Scan for the cell matching the given text and deliver its [x, y] coordinate at center. 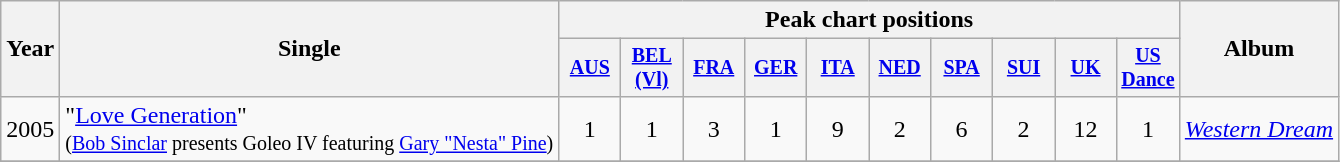
Western Dream [1258, 128]
"Love Generation" (Bob Sinclar presents Goleo IV featuring Gary "Nesta" Pine) [310, 128]
9 [838, 128]
Single [310, 49]
NED [900, 68]
SPA [962, 68]
FRA [714, 68]
ITA [838, 68]
3 [714, 128]
6 [962, 128]
SUI [1024, 68]
Album [1258, 49]
AUS [590, 68]
BEL(Vl) [652, 68]
GER [776, 68]
USDance [1148, 68]
12 [1086, 128]
Peak chart positions [870, 20]
2005 [30, 128]
UK [1086, 68]
Year [30, 49]
